For the text-containing cell, return its midpoint in [x, y] coordinate format. 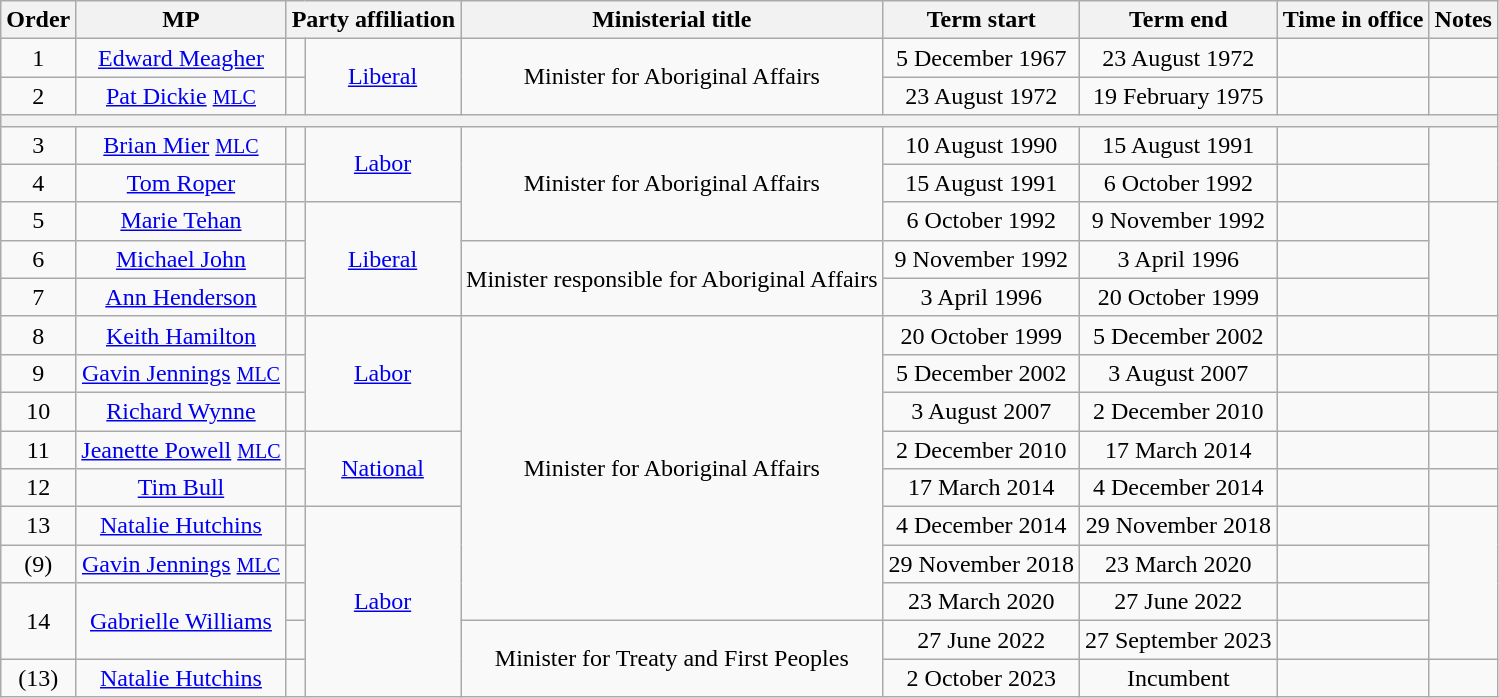
19 February 1975 [1178, 96]
2 October 2023 [981, 678]
8 [38, 335]
9 [38, 373]
Pat Dickie MLC [181, 96]
10 August 1990 [981, 145]
Incumbent [1178, 678]
3 [38, 145]
Ann Henderson [181, 297]
Notes [1463, 20]
Tim Bull [181, 488]
27 September 2023 [1178, 640]
Jeanette Powell MLC [181, 449]
6 [38, 259]
5 [38, 221]
Time in office [1353, 20]
Marie Tehan [181, 221]
10 [38, 411]
National [383, 468]
Gabrielle Williams [181, 621]
Term end [1178, 20]
Ministerial title [672, 20]
11 [38, 449]
13 [38, 526]
Order [38, 20]
MP [181, 20]
12 [38, 488]
Brian Mier MLC [181, 145]
7 [38, 297]
Party affiliation [373, 20]
Minister responsible for Aboriginal Affairs [672, 278]
(13) [38, 678]
1 [38, 58]
14 [38, 621]
Edward Meagher [181, 58]
5 December 1967 [981, 58]
Richard Wynne [181, 411]
(9) [38, 564]
Minister for Treaty and First Peoples [672, 659]
4 [38, 183]
2 [38, 96]
Keith Hamilton [181, 335]
Term start [981, 20]
Tom Roper [181, 183]
Michael John [181, 259]
